Extract the [x, y] coordinate from the center of the cell holding the provided text.  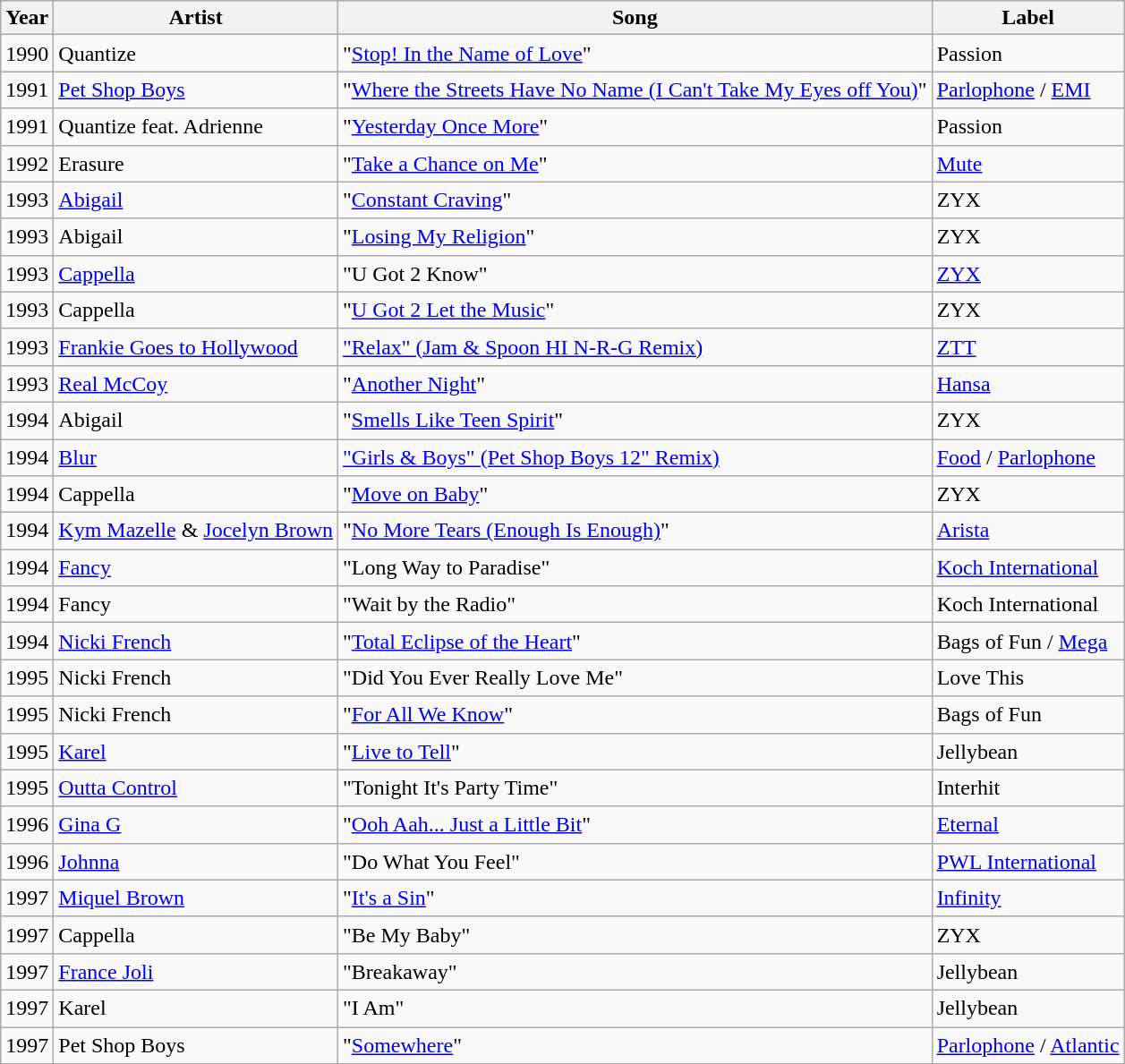
Outta Control [196, 787]
"U Got 2 Know" [635, 274]
Gina G [196, 825]
Johnna [196, 861]
"Long Way to Paradise" [635, 567]
France Joli [196, 972]
"Smells Like Teen Spirit" [635, 421]
Interhit [1027, 787]
"Total Eclipse of the Heart" [635, 641]
"Tonight It's Party Time" [635, 787]
"Take a Chance on Me" [635, 163]
"Ooh Aah... Just a Little Bit" [635, 825]
Real McCoy [196, 383]
"Live to Tell" [635, 752]
"Losing My Religion" [635, 236]
"Another Night" [635, 383]
1990 [27, 54]
ZTT [1027, 347]
Kym Mazelle & Jocelyn Brown [196, 532]
Label [1027, 18]
Arista [1027, 532]
"Somewhere" [635, 1045]
Eternal [1027, 825]
"Did You Ever Really Love Me" [635, 678]
"U Got 2 Let the Music" [635, 310]
"Wait by the Radio" [635, 605]
Frankie Goes to Hollywood [196, 347]
"Where the Streets Have No Name (I Can't Take My Eyes off You)" [635, 89]
Infinity [1027, 898]
"For All We Know" [635, 714]
Love This [1027, 678]
"No More Tears (Enough Is Enough)" [635, 532]
"Relax" (Jam & Spoon HI N-R-G Remix) [635, 347]
Bags of Fun [1027, 714]
"Do What You Feel" [635, 861]
"Constant Craving" [635, 200]
Artist [196, 18]
"Breakaway" [635, 972]
"Yesterday Once More" [635, 127]
"Be My Baby" [635, 934]
Quantize feat. Adrienne [196, 127]
Year [27, 18]
Parlophone / Atlantic [1027, 1045]
Parlophone / EMI [1027, 89]
"I Am" [635, 1008]
"Move on Baby" [635, 494]
"Stop! In the Name of Love" [635, 54]
Bags of Fun / Mega [1027, 641]
Food / Parlophone [1027, 456]
PWL International [1027, 861]
Quantize [196, 54]
Blur [196, 456]
Hansa [1027, 383]
Miquel Brown [196, 898]
Mute [1027, 163]
1992 [27, 163]
Song [635, 18]
"Girls & Boys" (Pet Shop Boys 12" Remix) [635, 456]
Erasure [196, 163]
"It's a Sin" [635, 898]
